Pinpoint the cell where the given text exists, returning its (x, y) midpoint coordinate. 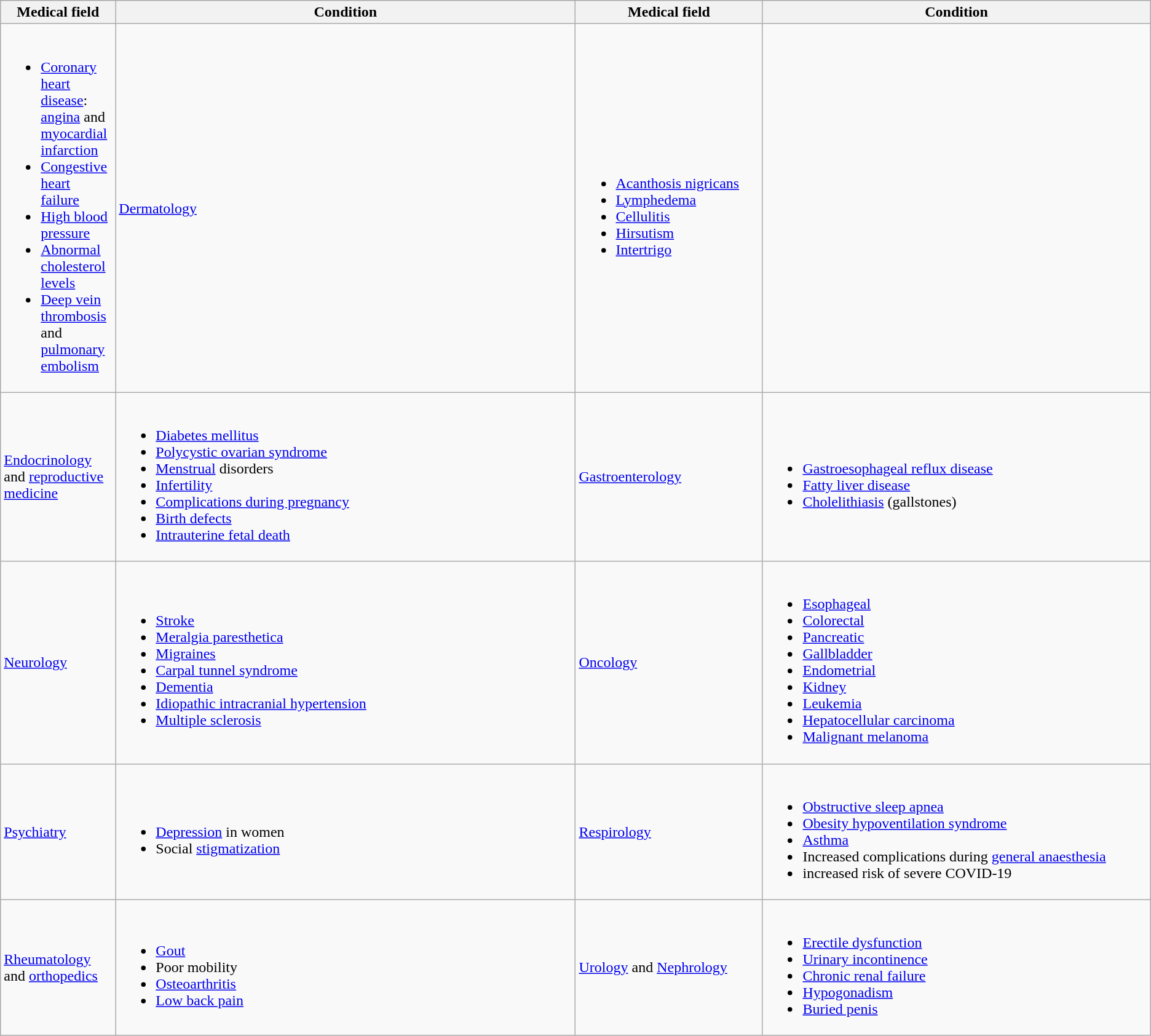
Dermatology (346, 208)
Urology and Nephrology (669, 968)
Neurology (58, 663)
Rheumatology and orthopedics (58, 968)
Erectile dysfunctionUrinary incontinenceChronic renal failureHypogonadismBuried penis (957, 968)
Oncology (669, 663)
Acanthosis nigricansLymphedemaCellulitisHirsutismIntertrigo (669, 208)
Diabetes mellitusPolycystic ovarian syndromeMenstrual disordersInfertilityComplications during pregnancyBirth defectsIntrauterine fetal death (346, 477)
GoutPoor mobilityOsteoarthritisLow back pain (346, 968)
EsophagealColorectalPancreaticGallbladderEndometrialKidneyLeukemiaHepatocellular carcinomaMalignant melanoma (957, 663)
StrokeMeralgia parestheticaMigrainesCarpal tunnel syndromeDementiaIdiopathic intracranial hypertensionMultiple sclerosis (346, 663)
Gastroesophageal reflux diseaseFatty liver diseaseCholelithiasis (gallstones) (957, 477)
Endocrinology and reproductive medicine (58, 477)
Psychiatry (58, 831)
Obstructive sleep apneaObesity hypoventilation syndromeAsthmaIncreased complications during general anaesthesiaincreased risk of severe COVID-19 (957, 831)
Respirology (669, 831)
Gastroenterology (669, 477)
Depression in womenSocial stigmatization (346, 831)
